From the cell containing the given text, extract its center point as (X, Y) coordinate. 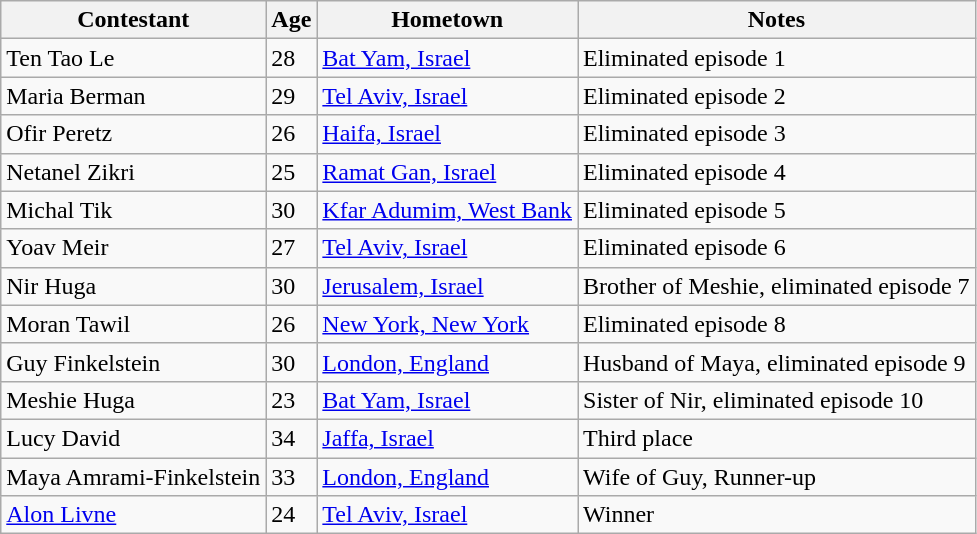
Ten Tao Le (134, 58)
Contestant (134, 20)
Eliminated episode 2 (777, 96)
Sister of Nir, eliminated episode 10 (777, 400)
Wife of Guy, Runner-up (777, 477)
Maria Berman (134, 96)
33 (292, 477)
Michal Tik (134, 210)
28 (292, 58)
Jaffa, Israel (448, 438)
Moran Tawil (134, 324)
Eliminated episode 8 (777, 324)
Kfar Adumim, West Bank (448, 210)
23 (292, 400)
Alon Livne (134, 515)
Ofir Peretz (134, 134)
Netanel Zikri (134, 172)
Maya Amrami-Finkelstein (134, 477)
Nir Huga (134, 286)
Guy Finkelstein (134, 362)
Haifa, Israel (448, 134)
27 (292, 248)
Hometown (448, 20)
Age (292, 20)
Lucy David (134, 438)
Ramat Gan, Israel (448, 172)
Winner (777, 515)
25 (292, 172)
Eliminated episode 1 (777, 58)
Eliminated episode 3 (777, 134)
Eliminated episode 6 (777, 248)
Brother of Meshie, eliminated episode 7 (777, 286)
Yoav Meir (134, 248)
New York, New York (448, 324)
34 (292, 438)
Third place (777, 438)
Notes (777, 20)
Eliminated episode 4 (777, 172)
29 (292, 96)
Meshie Huga (134, 400)
24 (292, 515)
Husband of Maya, eliminated episode 9 (777, 362)
Jerusalem, Israel (448, 286)
Eliminated episode 5 (777, 210)
